Determine the (x, y) coordinate at the center of the cell enclosing the given text.  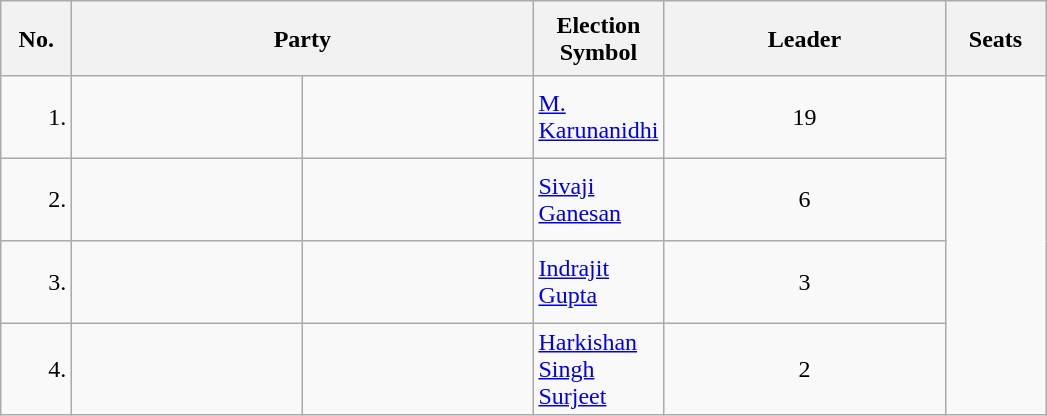
3 (804, 282)
4. (36, 369)
Indrajit Gupta (598, 282)
M. Karunanidhi (598, 117)
Sivaji Ganesan (598, 199)
19 (804, 117)
Seats (996, 38)
2 (804, 369)
1. (36, 117)
6 (804, 199)
No. (36, 38)
3. (36, 282)
Harkishan Singh Surjeet (598, 369)
Leader (804, 38)
Party (302, 38)
Election Symbol (598, 38)
2. (36, 199)
